From the cell containing the given text, extract its center point as [x, y] coordinate. 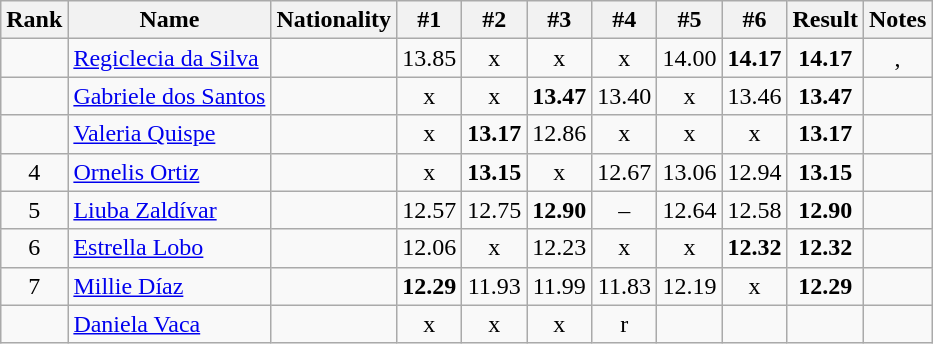
12.23 [560, 248]
#4 [624, 20]
4 [34, 172]
14.00 [690, 58]
12.57 [430, 210]
12.94 [754, 172]
Regiclecia da Silva [170, 58]
Valeria Quispe [170, 134]
Millie Díaz [170, 286]
12.19 [690, 286]
12.75 [494, 210]
12.58 [754, 210]
#2 [494, 20]
12.67 [624, 172]
Rank [34, 20]
Nationality [334, 20]
13.85 [430, 58]
13.46 [754, 96]
#1 [430, 20]
13.40 [624, 96]
Name [170, 20]
11.83 [624, 286]
12.06 [430, 248]
13.06 [690, 172]
Ornelis Ortiz [170, 172]
11.99 [560, 286]
, [897, 58]
Result [825, 20]
12.86 [560, 134]
#5 [690, 20]
r [624, 324]
5 [34, 210]
11.93 [494, 286]
Liuba Zaldívar [170, 210]
#3 [560, 20]
Notes [897, 20]
– [624, 210]
12.64 [690, 210]
Gabriele dos Santos [170, 96]
Estrella Lobo [170, 248]
#6 [754, 20]
6 [34, 248]
7 [34, 286]
Daniela Vaca [170, 324]
